Locate the cell with the specified text and output its (X, Y) center coordinate. 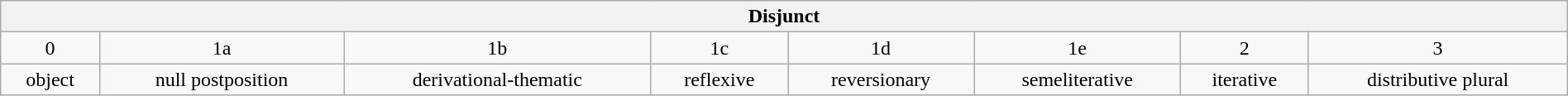
1c (719, 48)
Disjunct (784, 17)
semeliterative (1078, 79)
1e (1078, 48)
3 (1437, 48)
1b (498, 48)
derivational-thematic (498, 79)
1d (882, 48)
iterative (1245, 79)
1a (222, 48)
reversionary (882, 79)
0 (50, 48)
null postposition (222, 79)
reflexive (719, 79)
distributive plural (1437, 79)
object (50, 79)
2 (1245, 48)
